For the text-containing cell, return its midpoint in (X, Y) coordinate format. 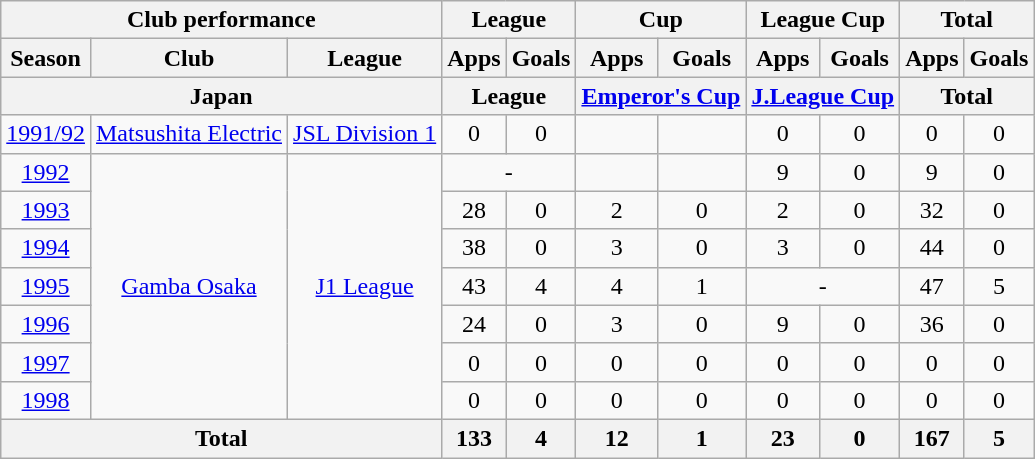
44 (932, 248)
J1 League (365, 286)
23 (783, 438)
43 (474, 286)
1994 (46, 248)
1998 (46, 400)
J.League Cup (823, 96)
1993 (46, 210)
Club (188, 58)
League Cup (823, 20)
Japan (222, 96)
1991/92 (46, 134)
32 (932, 210)
38 (474, 248)
JSL Division 1 (365, 134)
36 (932, 324)
1995 (46, 286)
1997 (46, 362)
24 (474, 324)
Matsushita Electric (188, 134)
1996 (46, 324)
47 (932, 286)
12 (617, 438)
1992 (46, 172)
167 (932, 438)
133 (474, 438)
Season (46, 58)
Cup (661, 20)
Emperor's Cup (661, 96)
28 (474, 210)
Club performance (222, 20)
Gamba Osaka (188, 286)
